Return the (x, y) coordinate for the center point of the cell that contains the specified text.  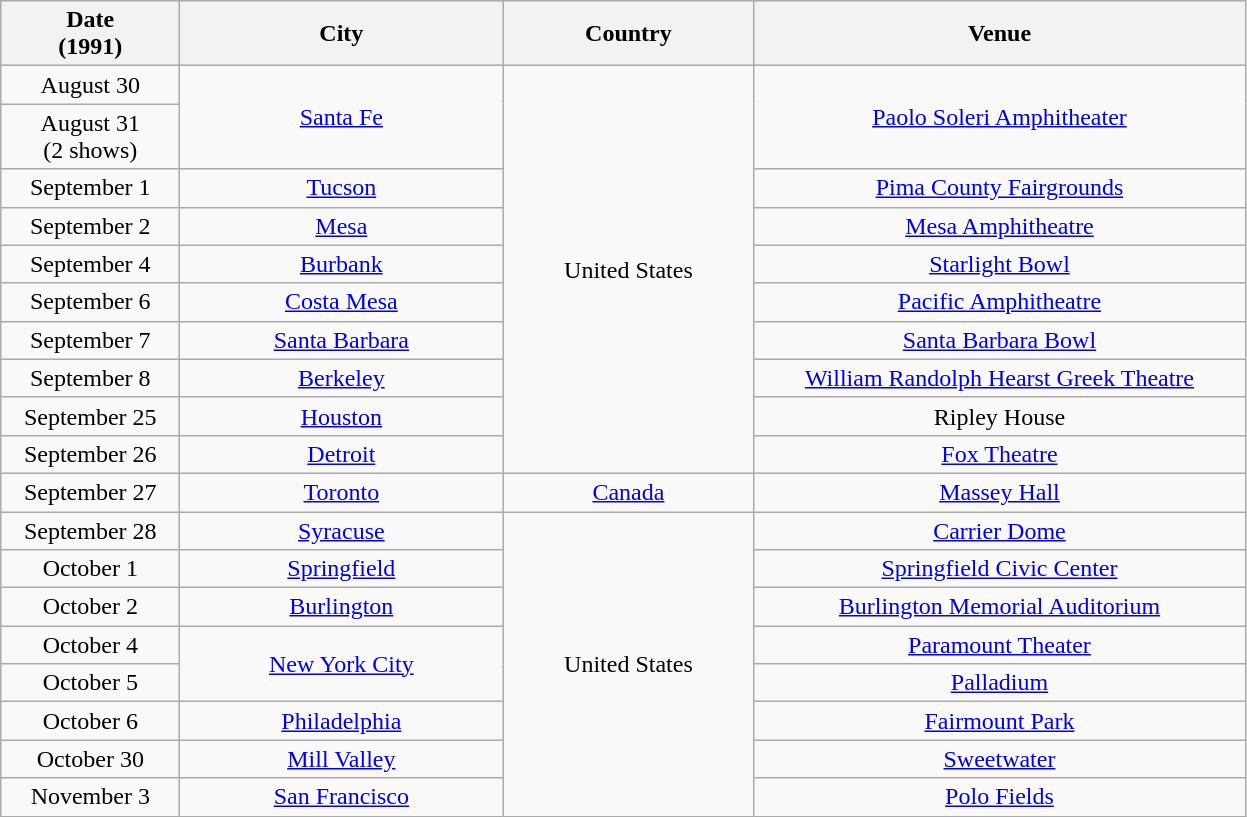
Canada (628, 492)
Philadelphia (342, 721)
September 6 (90, 302)
Mill Valley (342, 759)
September 28 (90, 531)
Fairmount Park (1000, 721)
September 27 (90, 492)
Burlington (342, 607)
November 3 (90, 797)
Tucson (342, 188)
Carrier Dome (1000, 531)
Springfield Civic Center (1000, 569)
September 8 (90, 378)
Berkeley (342, 378)
Syracuse (342, 531)
Burlington Memorial Auditorium (1000, 607)
Mesa Amphitheatre (1000, 226)
Country (628, 34)
September 4 (90, 264)
October 1 (90, 569)
San Francisco (342, 797)
Massey Hall (1000, 492)
August 30 (90, 85)
William Randolph Hearst Greek Theatre (1000, 378)
Costa Mesa (342, 302)
Toronto (342, 492)
Sweetwater (1000, 759)
Santa Barbara (342, 340)
October 2 (90, 607)
Pacific Amphitheatre (1000, 302)
Paolo Soleri Amphitheater (1000, 118)
October 30 (90, 759)
Fox Theatre (1000, 454)
September 25 (90, 416)
Detroit (342, 454)
Burbank (342, 264)
City (342, 34)
Polo Fields (1000, 797)
Paramount Theater (1000, 645)
August 31(2 shows) (90, 136)
September 2 (90, 226)
Houston (342, 416)
September 1 (90, 188)
Starlight Bowl (1000, 264)
September 7 (90, 340)
September 26 (90, 454)
October 5 (90, 683)
October 4 (90, 645)
Santa Fe (342, 118)
Springfield (342, 569)
Date(1991) (90, 34)
October 6 (90, 721)
New York City (342, 664)
Pima County Fairgrounds (1000, 188)
Palladium (1000, 683)
Ripley House (1000, 416)
Mesa (342, 226)
Venue (1000, 34)
Santa Barbara Bowl (1000, 340)
